Find where the given text appears and provide that cell's center as (X, Y) coordinate. 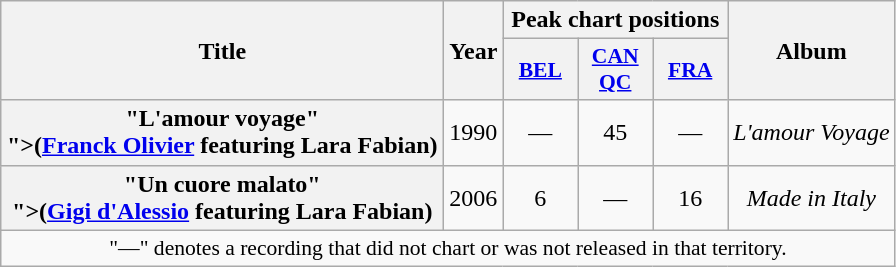
FRA (690, 70)
Year (474, 50)
"Un cuore malato"">(Gigi d'Alessio featuring Lara Fabian) (222, 198)
1990 (474, 132)
BEL (540, 70)
CAN QC (616, 70)
Album (812, 50)
Peak chart positions (616, 20)
L'amour Voyage (812, 132)
45 (616, 132)
2006 (474, 198)
16 (690, 198)
Title (222, 50)
6 (540, 198)
"L'amour voyage"">(Franck Olivier featuring Lara Fabian) (222, 132)
Made in Italy (812, 198)
"—" denotes a recording that did not chart or was not released in that territory. (448, 248)
